Scan for the cell matching the given text and deliver its (X, Y) coordinate at center. 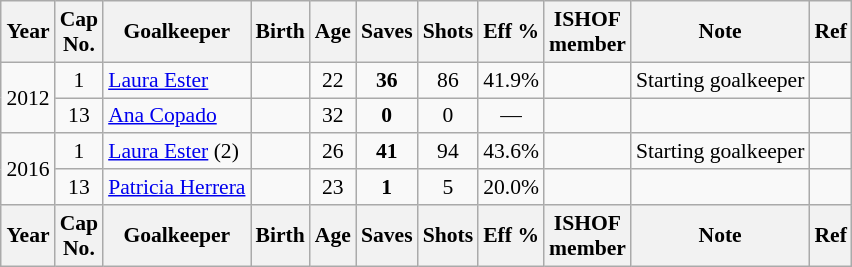
86 (448, 80)
Laura Ester (2) (176, 152)
41.9% (511, 80)
Ana Copado (176, 116)
2012 (28, 98)
5 (448, 187)
— (511, 116)
20.0% (511, 187)
22 (333, 80)
2016 (28, 170)
23 (333, 187)
26 (333, 152)
43.6% (511, 152)
Laura Ester (176, 80)
32 (333, 116)
36 (387, 80)
94 (448, 152)
Patricia Herrera (176, 187)
41 (387, 152)
